Detect which cell encompasses the target text, then output its [x, y] center coordinate. 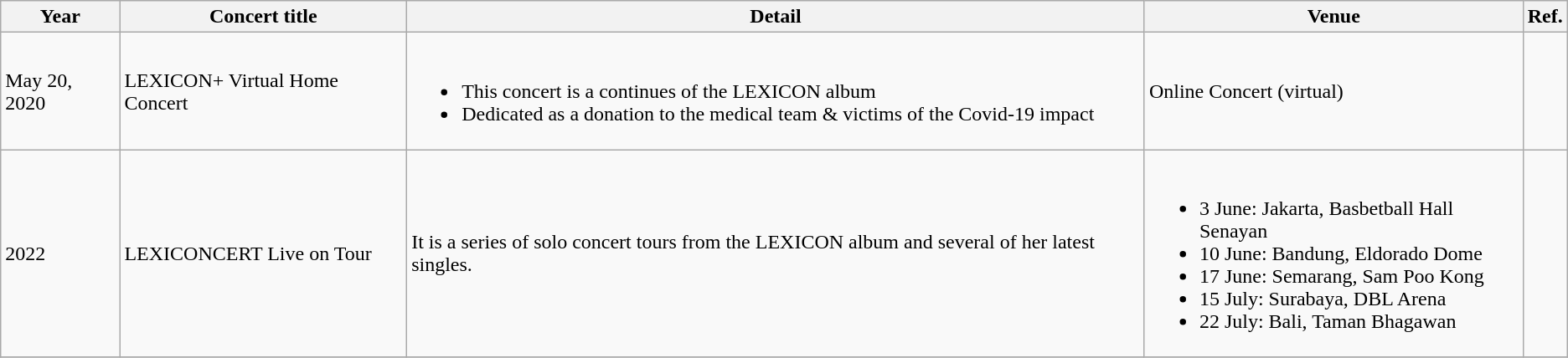
May 20, 2020 [60, 91]
Venue [1333, 17]
LEXICONCERT Live on Tour [263, 253]
Year [60, 17]
This concert is a continues of the LEXICON albumDedicated as a donation to the medical team & victims of the Covid-19 impact [776, 91]
Online Concert (virtual) [1333, 91]
2022 [60, 253]
Detail [776, 17]
Concert title [263, 17]
LEXICON+ Virtual Home Concert [263, 91]
Ref. [1545, 17]
It is a series of solo concert tours from the LEXICON album and several of her latest singles. [776, 253]
